Identify which cell holds the provided text, then report its [x, y] central coordinate. 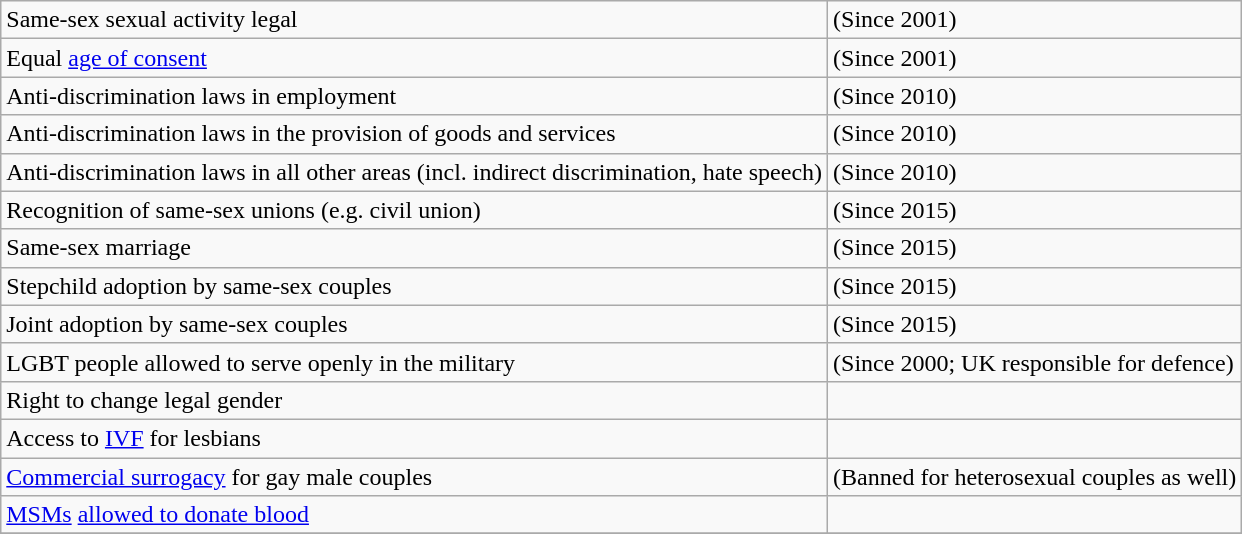
Same-sex sexual activity legal [414, 20]
Equal age of consent [414, 58]
Anti-discrimination laws in employment [414, 96]
MSMs allowed to donate blood [414, 515]
Same-sex marriage [414, 248]
Right to change legal gender [414, 400]
(Since 2000; UK responsible for defence) [1035, 362]
Recognition of same-sex unions (e.g. civil union) [414, 210]
Access to IVF for lesbians [414, 438]
Commercial surrogacy for gay male couples [414, 477]
(Banned for heterosexual couples as well) [1035, 477]
Anti-discrimination laws in all other areas (incl. indirect discrimination, hate speech) [414, 172]
LGBT people allowed to serve openly in the military [414, 362]
Joint adoption by same-sex couples [414, 324]
Anti-discrimination laws in the provision of goods and services [414, 134]
Stepchild adoption by same-sex couples [414, 286]
